Extract the [X, Y] coordinate from the center of the cell holding the provided text.  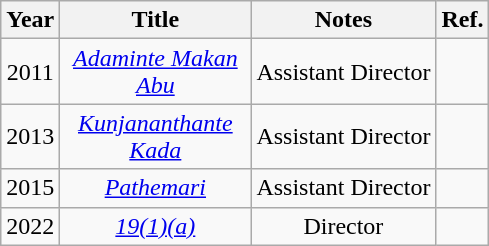
Kunjananthante Kada [156, 136]
Pathemari [156, 188]
Adaminte Makan Abu [156, 72]
Notes [344, 20]
2022 [30, 226]
2011 [30, 72]
Director [344, 226]
2013 [30, 136]
19(1)(a) [156, 226]
2015 [30, 188]
Title [156, 20]
Ref. [462, 20]
Year [30, 20]
